Output the (X, Y) coordinate of the center of the cell containing the given text.  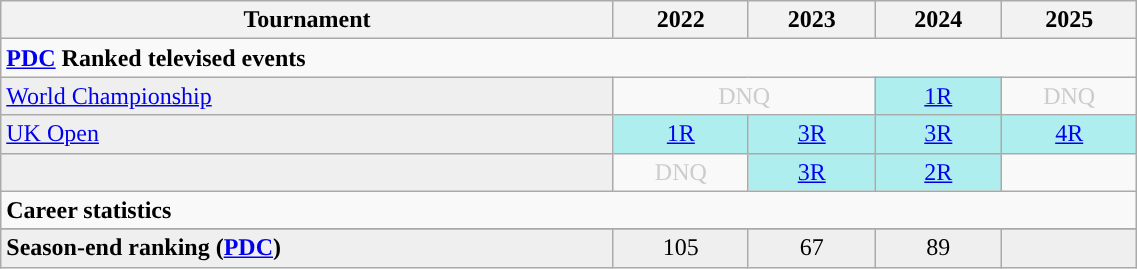
2023 (812, 20)
4R (1070, 134)
105 (680, 248)
Season-end ranking (PDC) (308, 248)
2025 (1070, 20)
2024 (938, 20)
UK Open (308, 134)
2R (938, 172)
89 (938, 248)
67 (812, 248)
PDC Ranked televised events (569, 58)
World Championship (308, 96)
Tournament (308, 20)
2022 (680, 20)
Career statistics (569, 210)
